Return the (x, y) coordinate for the center point of the cell that contains the specified text.  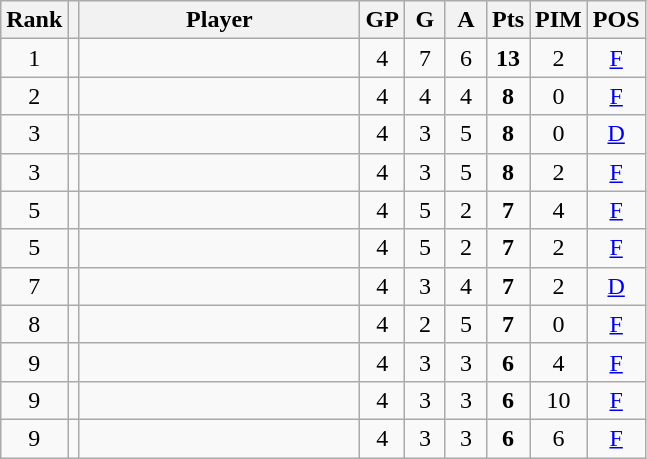
Rank (34, 20)
10 (559, 400)
GP (382, 20)
PIM (559, 20)
Pts (508, 20)
POS (616, 20)
A (466, 20)
1 (34, 58)
Player (220, 20)
G (424, 20)
13 (508, 58)
